Pinpoint the cell where the given text exists, returning its (x, y) midpoint coordinate. 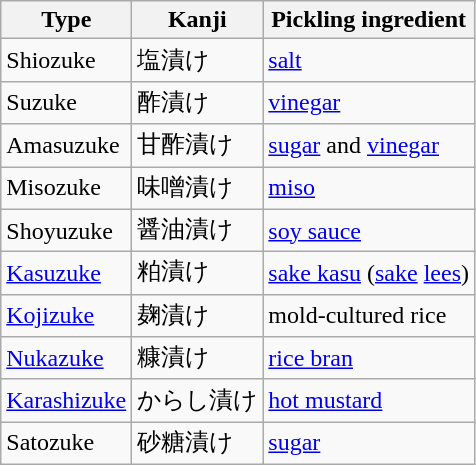
miso (369, 188)
Shoyuzuke (66, 230)
Kanji (198, 20)
sugar and vinegar (369, 146)
粕漬け (198, 274)
味噌漬け (198, 188)
甘酢漬け (198, 146)
soy sauce (369, 230)
麹漬け (198, 316)
からし漬け (198, 400)
Amasuzuke (66, 146)
hot mustard (369, 400)
Kojizuke (66, 316)
Misozuke (66, 188)
醤油漬け (198, 230)
Type (66, 20)
砂糖漬け (198, 444)
vinegar (369, 102)
sugar (369, 444)
Satozuke (66, 444)
Suzuke (66, 102)
Karashizuke (66, 400)
酢漬け (198, 102)
salt (369, 60)
sake kasu (sake lees) (369, 274)
rice bran (369, 358)
糠漬け (198, 358)
Nukazuke (66, 358)
塩漬け (198, 60)
Kasuzuke (66, 274)
Pickling ingredient (369, 20)
mold-cultured rice (369, 316)
Shiozuke (66, 60)
